Return the (X, Y) coordinate for the center point of the cell that contains the specified text.  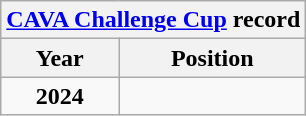
Position (212, 58)
2024 (60, 96)
CAVA Challenge Cup record (154, 20)
Year (60, 58)
